Return (X, Y) of the center of cell containing provided text 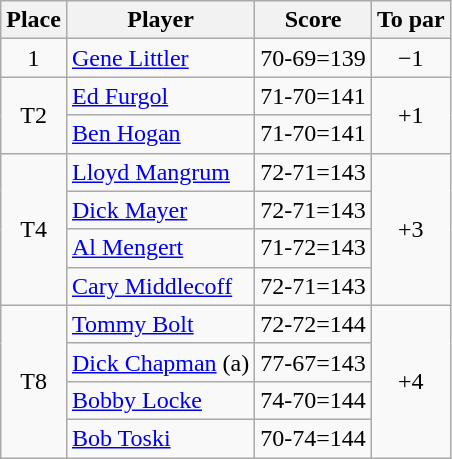
Gene Littler (160, 58)
74-70=144 (314, 400)
To par (410, 20)
70-69=139 (314, 58)
T2 (34, 115)
Score (314, 20)
Al Mengert (160, 248)
−1 (410, 58)
Cary Middlecoff (160, 286)
1 (34, 58)
70-74=144 (314, 438)
Lloyd Mangrum (160, 172)
+1 (410, 115)
+3 (410, 229)
Bobby Locke (160, 400)
Dick Mayer (160, 210)
Ed Furgol (160, 96)
Dick Chapman (a) (160, 362)
Bob Toski (160, 438)
T8 (34, 381)
Ben Hogan (160, 134)
Player (160, 20)
71-72=143 (314, 248)
77-67=143 (314, 362)
+4 (410, 381)
Tommy Bolt (160, 324)
T4 (34, 229)
Place (34, 20)
72-72=144 (314, 324)
